Return [x, y] of the center of cell containing provided text 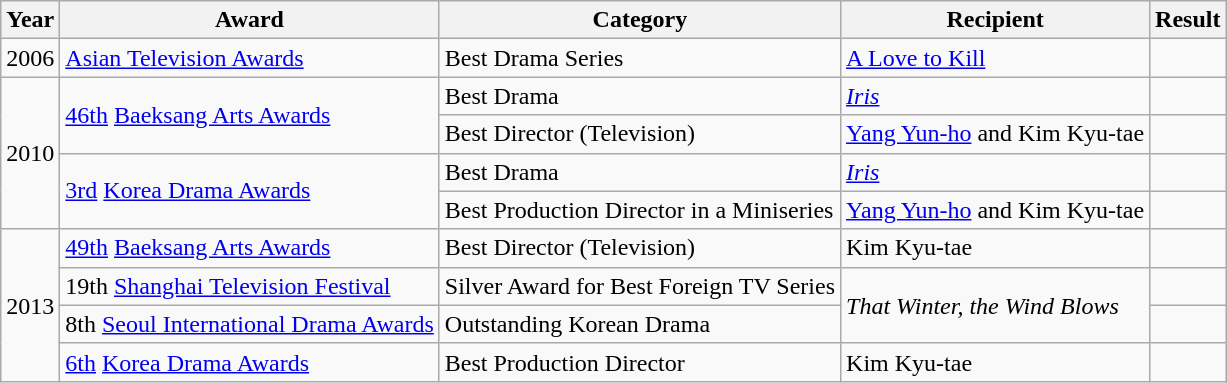
8th Seoul International Drama Awards [250, 324]
6th Korea Drama Awards [250, 362]
Best Production Director [640, 362]
2010 [30, 153]
19th Shanghai Television Festival [250, 286]
Recipient [996, 20]
49th Baeksang Arts Awards [250, 248]
46th Baeksang Arts Awards [250, 115]
Year [30, 20]
Outstanding Korean Drama [640, 324]
Result [1188, 20]
Category [640, 20]
3rd Korea Drama Awards [250, 191]
Asian Television Awards [250, 58]
A Love to Kill [996, 58]
Best Drama Series [640, 58]
That Winter, the Wind Blows [996, 305]
2006 [30, 58]
Best Production Director in a Miniseries [640, 210]
Award [250, 20]
Silver Award for Best Foreign TV Series [640, 286]
2013 [30, 305]
